Return the (X, Y) coordinate for the center point of the cell that contains the specified text.  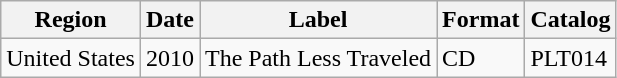
The Path Less Traveled (318, 58)
Label (318, 20)
Date (170, 20)
United States (71, 58)
Catalog (570, 20)
PLT014 (570, 58)
Region (71, 20)
2010 (170, 58)
CD (481, 58)
Format (481, 20)
